Return the [x, y] coordinate for the center point of the cell that contains the specified text.  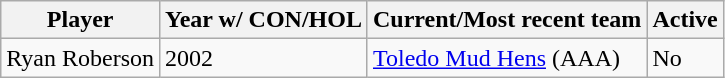
No [685, 58]
Year w/ CON/HOL [264, 20]
Ryan Roberson [80, 58]
Toledo Mud Hens (AAA) [506, 58]
2002 [264, 58]
Player [80, 20]
Current/Most recent team [506, 20]
Active [685, 20]
